Return (X, Y) of the center of cell containing provided text 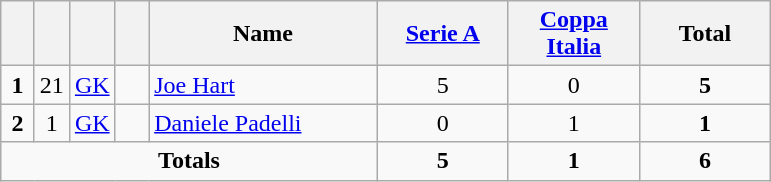
Joe Hart (264, 85)
Coppa Italia (574, 34)
21 (52, 85)
6 (704, 161)
Name (264, 34)
Totals (189, 161)
Total (704, 34)
Daniele Padelli (264, 123)
2 (18, 123)
Serie A (442, 34)
